Determine the [X, Y] coordinate at the center of the cell enclosing the given text.  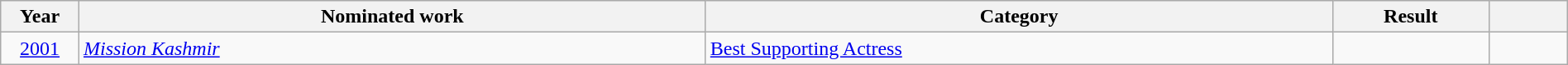
Category [1019, 17]
Mission Kashmir [392, 48]
Result [1411, 17]
2001 [40, 48]
Year [40, 17]
Nominated work [392, 17]
Best Supporting Actress [1019, 48]
